Detect which cell encompasses the target text, then output its [x, y] center coordinate. 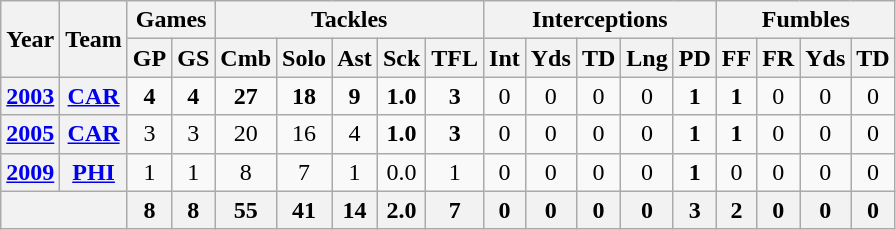
GP [149, 58]
41 [304, 210]
16 [304, 134]
2003 [30, 96]
Games [170, 20]
Solo [304, 58]
GS [194, 58]
2 [736, 210]
Cmb [246, 58]
Interceptions [600, 20]
Team [94, 39]
Sck [401, 58]
Int [505, 58]
FF [736, 58]
Ast [355, 58]
20 [246, 134]
14 [355, 210]
Year [30, 39]
PD [694, 58]
Fumbles [806, 20]
9 [355, 96]
55 [246, 210]
PHI [94, 172]
2005 [30, 134]
2.0 [401, 210]
Tackles [350, 20]
Lng [647, 58]
2009 [30, 172]
18 [304, 96]
TFL [455, 58]
FR [778, 58]
27 [246, 96]
0.0 [401, 172]
